Output the [x, y] coordinate of the center of the cell containing the given text.  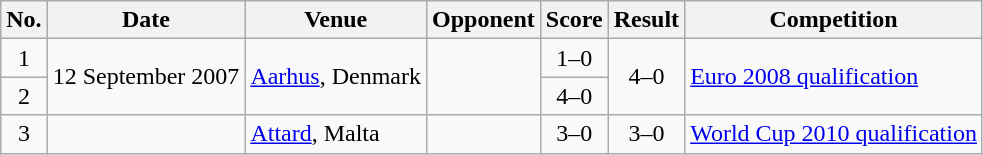
No. [24, 20]
Competition [834, 20]
Aarhus, Denmark [336, 77]
Date [146, 20]
1–0 [574, 58]
1 [24, 58]
Venue [336, 20]
Attard, Malta [336, 134]
3 [24, 134]
World Cup 2010 qualification [834, 134]
12 September 2007 [146, 77]
Result [646, 20]
2 [24, 96]
Opponent [484, 20]
Euro 2008 qualification [834, 77]
Score [574, 20]
